From the cell containing the given text, extract its center point as (x, y) coordinate. 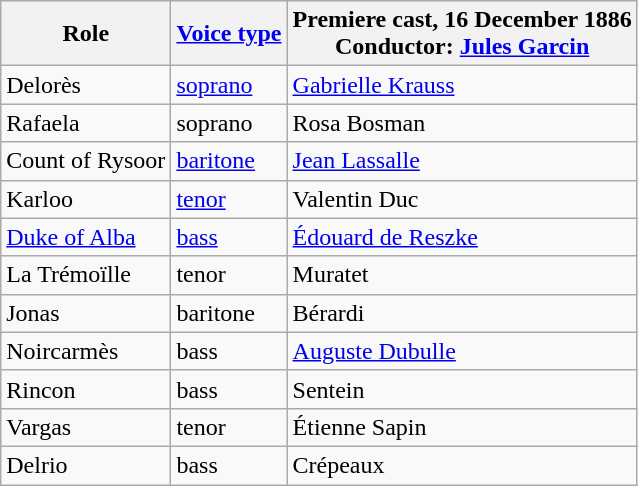
Muratet (462, 275)
La Trémoïlle (86, 275)
Rosa Bosman (462, 123)
Édouard de Reszke (462, 237)
Voice type (229, 34)
Premiere cast, 16 December 1886Conductor: Jules Garcin (462, 34)
Role (86, 34)
Count of Rysoor (86, 161)
Duke of Alba (86, 237)
Noircarmès (86, 351)
Sentein (462, 389)
Jonas (86, 313)
Auguste Dubulle (462, 351)
Crépeaux (462, 465)
Vargas (86, 427)
Valentin Duc (462, 199)
Rafaela (86, 123)
Rincon (86, 389)
Gabrielle Krauss (462, 85)
Delorès (86, 85)
Bérardi (462, 313)
Jean Lassalle (462, 161)
Delrio (86, 465)
Étienne Sapin (462, 427)
Karloo (86, 199)
